Pinpoint the cell where the given text exists, returning its (X, Y) midpoint coordinate. 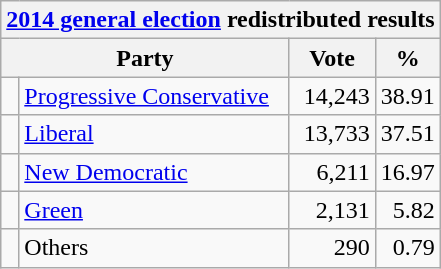
6,211 (332, 172)
5.82 (408, 210)
16.97 (408, 172)
Party (145, 58)
38.91 (408, 96)
Green (154, 210)
37.51 (408, 134)
Liberal (154, 134)
% (408, 58)
Vote (332, 58)
2014 general election redistributed results (220, 20)
13,733 (332, 134)
0.79 (408, 248)
Progressive Conservative (154, 96)
14,243 (332, 96)
2,131 (332, 210)
Others (154, 248)
290 (332, 248)
New Democratic (154, 172)
